Extract the [x, y] coordinate from the center of the cell holding the provided text.  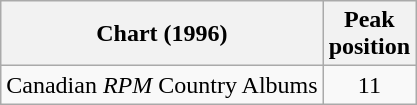
Peakposition [369, 34]
11 [369, 85]
Chart (1996) [162, 34]
Canadian RPM Country Albums [162, 85]
